Capture the cell that displays the provided text and extract its (X, Y) central coordinate. 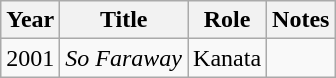
So Faraway (124, 58)
Role (228, 20)
Year (30, 20)
Kanata (228, 58)
Title (124, 20)
2001 (30, 58)
Notes (301, 20)
